Output the (X, Y) coordinate of the center of the cell containing the given text.  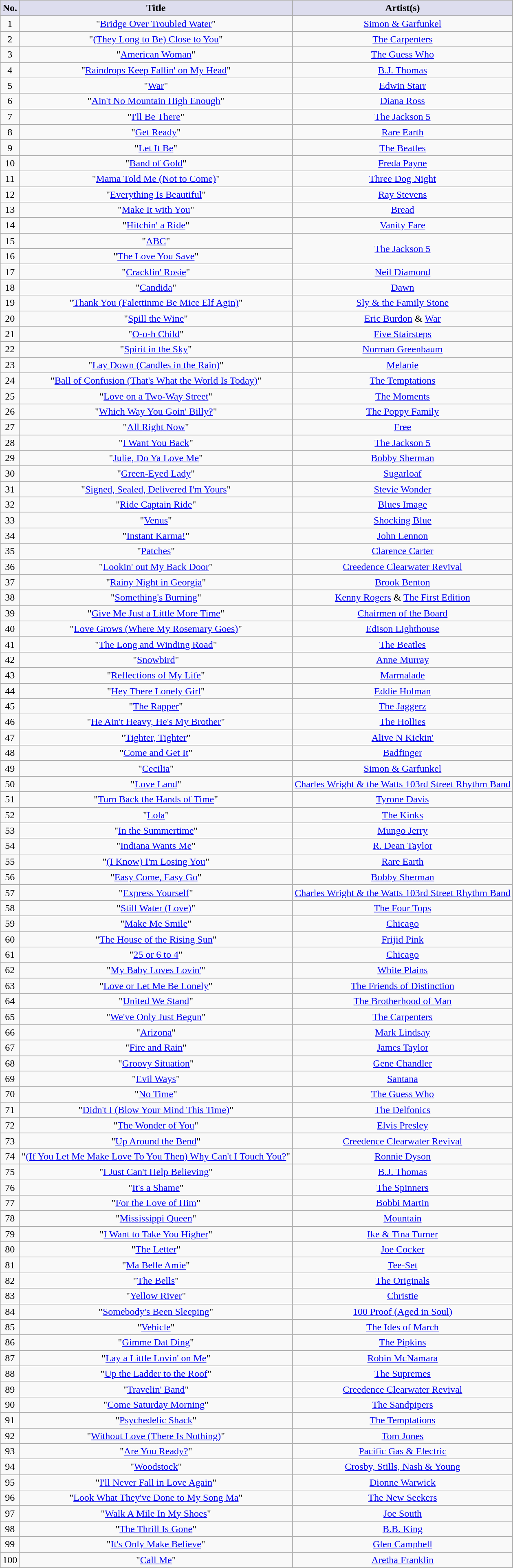
88 (10, 1374)
"Lookin' out My Back Door" (156, 567)
"The Long and Winding Road" (156, 644)
48 (10, 753)
Norman Greenbaum (403, 349)
"Hey There Lonely Girl" (156, 691)
"War" (156, 86)
86 (10, 1343)
"The Wonder of You" (156, 1125)
Shocking Blue (403, 520)
Sugarloaf (403, 474)
Brook Benton (403, 582)
"Vehicle" (156, 1327)
8 (10, 132)
18 (10, 287)
"My Baby Loves Lovin'" (156, 970)
"Rainy Night in Georgia" (156, 582)
Blues Image (403, 505)
44 (10, 691)
39 (10, 613)
"The House of the Rising Sun" (156, 939)
33 (10, 520)
12 (10, 194)
97 (10, 1513)
"Tighter, Tighter" (156, 738)
74 (10, 1156)
"I'll Never Fall in Love Again" (156, 1482)
Mountain (403, 1219)
"Ride Captain Ride" (156, 505)
White Plains (403, 970)
"Mississippi Queen" (156, 1219)
32 (10, 505)
94 (10, 1467)
Edwin Starr (403, 86)
25 (10, 396)
52 (10, 815)
81 (10, 1265)
"Spill the Wine" (156, 318)
"The Letter" (156, 1250)
"Thank You (Falettinme Be Mice Elf Agin)" (156, 303)
Tyrone Davis (403, 799)
The New Seekers (403, 1498)
29 (10, 458)
"United We Stand" (156, 1001)
"Something's Burning" (156, 598)
"Which Way You Goin' Billy?" (156, 411)
The Jaggerz (403, 707)
"Candida" (156, 287)
100 (10, 1560)
"Love or Let Me Be Lonely" (156, 986)
No. (10, 8)
10 (10, 163)
23 (10, 365)
"Call Me" (156, 1560)
"All Right Now" (156, 427)
Sly & the Family Stone (403, 303)
Aretha Franklin (403, 1560)
62 (10, 970)
14 (10, 225)
54 (10, 846)
"Spirit in the Sky" (156, 349)
Ike & Tina Turner (403, 1234)
26 (10, 411)
73 (10, 1141)
"The Rapper" (156, 707)
76 (10, 1188)
"The Bells" (156, 1281)
The Friends of Distinction (403, 986)
70 (10, 1094)
Gene Chandler (403, 1063)
"Patches" (156, 551)
"Cecilia" (156, 769)
Eric Burdon & War (403, 318)
11 (10, 179)
The Four Tops (403, 908)
"He Ain't Heavy, He's My Brother" (156, 722)
"(I Know) I'm Losing You" (156, 861)
"Mama Told Me (Not to Come)" (156, 179)
Ronnie Dyson (403, 1156)
68 (10, 1063)
Marmalade (403, 675)
Kenny Rogers & The First Edition (403, 598)
21 (10, 334)
"I Want to Take You Higher" (156, 1234)
51 (10, 799)
The Poppy Family (403, 411)
"Lola" (156, 815)
Title (156, 8)
Ray Stevens (403, 194)
Anne Murray (403, 660)
Joe Cocker (403, 1250)
Alive N Kickin' (403, 738)
"Hitchin' a Ride" (156, 225)
63 (10, 986)
58 (10, 908)
"Instant Karma!" (156, 536)
49 (10, 769)
The Sandpipers (403, 1405)
Edison Lighthouse (403, 629)
Five Stairsteps (403, 334)
"Travelin' Band" (156, 1389)
"Fire and Rain" (156, 1048)
"Up Around the Bend" (156, 1141)
82 (10, 1281)
"Get Ready" (156, 132)
"(They Long to Be) Close to You" (156, 39)
The Delfonics (403, 1110)
24 (10, 380)
Mark Lindsay (403, 1032)
31 (10, 489)
"Make Me Smile" (156, 923)
"In the Summertime" (156, 830)
"Bridge Over Troubled Water" (156, 24)
59 (10, 923)
36 (10, 567)
Christie (403, 1296)
Dawn (403, 287)
"Come Saturday Morning" (156, 1405)
"Love on a Two-Way Street" (156, 396)
"It's a Shame" (156, 1188)
75 (10, 1172)
"For the Love of Him" (156, 1203)
John Lennon (403, 536)
89 (10, 1389)
95 (10, 1482)
57 (10, 892)
72 (10, 1125)
Badfinger (403, 753)
2 (10, 39)
60 (10, 939)
Crosby, Stills, Nash & Young (403, 1467)
R. Dean Taylor (403, 846)
Eddie Holman (403, 691)
Diana Ross (403, 101)
Robin McNamara (403, 1358)
"I Just Can't Help Believing" (156, 1172)
17 (10, 272)
"ABC" (156, 241)
"Arizona" (156, 1032)
61 (10, 955)
The Hollies (403, 722)
79 (10, 1234)
"American Woman" (156, 55)
Melanie (403, 365)
"Venus" (156, 520)
"25 or 6 to 4" (156, 955)
"Make It with You" (156, 210)
47 (10, 738)
Mungo Jerry (403, 830)
67 (10, 1048)
Bread (403, 210)
"Everything Is Beautiful" (156, 194)
98 (10, 1529)
The Originals (403, 1281)
"Without Love (There Is Nothing)" (156, 1435)
85 (10, 1327)
4 (10, 70)
Dionne Warwick (403, 1482)
91 (10, 1420)
66 (10, 1032)
Glen Campbell (403, 1544)
30 (10, 474)
"Groovy Situation" (156, 1063)
"Walk A Mile In My Shoes" (156, 1513)
"Somebody's Been Sleeping" (156, 1312)
Clarence Carter (403, 551)
"Band of Gold" (156, 163)
"Woodstock" (156, 1467)
46 (10, 722)
The Supremes (403, 1374)
Freda Payne (403, 163)
"Green-Eyed Lady" (156, 474)
41 (10, 644)
20 (10, 318)
19 (10, 303)
The Ides of March (403, 1327)
7 (10, 117)
Tee-Set (403, 1265)
Elvis Presley (403, 1125)
65 (10, 1017)
Santana (403, 1079)
The Brotherhood of Man (403, 1001)
34 (10, 536)
"Come and Get It" (156, 753)
90 (10, 1405)
James Taylor (403, 1048)
"No Time" (156, 1094)
"Ma Belle Amie" (156, 1265)
"The Thrill Is Gone" (156, 1529)
84 (10, 1312)
1 (10, 24)
27 (10, 427)
Tom Jones (403, 1435)
"Turn Back the Hands of Time" (156, 799)
"Reflections of My Life" (156, 675)
"I'll Be There" (156, 117)
80 (10, 1250)
40 (10, 629)
Pacific Gas & Electric (403, 1451)
6 (10, 101)
"We've Only Just Begun" (156, 1017)
Vanity Fare (403, 225)
"Ball of Confusion (That's What the World Is Today)" (156, 380)
96 (10, 1498)
"I Want You Back" (156, 442)
83 (10, 1296)
35 (10, 551)
5 (10, 86)
"Express Yourself" (156, 892)
13 (10, 210)
38 (10, 598)
Chairmen of the Board (403, 613)
"Raindrops Keep Fallin' on My Head" (156, 70)
"Up the Ladder to the Roof" (156, 1374)
"Julie, Do Ya Love Me" (156, 458)
55 (10, 861)
77 (10, 1203)
22 (10, 349)
Bobbi Martin (403, 1203)
"Cracklin' Rosie" (156, 272)
"It's Only Make Believe" (156, 1544)
The Moments (403, 396)
"Didn't I (Blow Your Mind This Time)" (156, 1110)
"Psychedelic Shack" (156, 1420)
45 (10, 707)
93 (10, 1451)
100 Proof (Aged in Soul) (403, 1312)
64 (10, 1001)
"Still Water (Love)" (156, 908)
71 (10, 1110)
50 (10, 784)
99 (10, 1544)
"(If You Let Me Make Love To You Then) Why Can't I Touch You?" (156, 1156)
"Lay a Little Lovin' on Me" (156, 1358)
Artist(s) (403, 8)
56 (10, 877)
"Let It Be" (156, 148)
37 (10, 582)
B.B. King (403, 1529)
9 (10, 148)
Stevie Wonder (403, 489)
Neil Diamond (403, 272)
Free (403, 427)
42 (10, 660)
The Kinks (403, 815)
"Signed, Sealed, Delivered I'm Yours" (156, 489)
Joe South (403, 1513)
"Are You Ready?" (156, 1451)
"Love Grows (Where My Rosemary Goes)" (156, 629)
"Yellow River" (156, 1296)
15 (10, 241)
"Love Land" (156, 784)
The Spinners (403, 1188)
3 (10, 55)
43 (10, 675)
Frijid Pink (403, 939)
"Give Me Just a Little More Time" (156, 613)
"Look What They've Done to My Song Ma" (156, 1498)
"O-o-h Child" (156, 334)
The Pipkins (403, 1343)
78 (10, 1219)
16 (10, 256)
"Indiana Wants Me" (156, 846)
"Gimme Dat Ding" (156, 1343)
"Easy Come, Easy Go" (156, 877)
"Snowbird" (156, 660)
Three Dog Night (403, 179)
"The Love You Save" (156, 256)
53 (10, 830)
"Ain't No Mountain High Enough" (156, 101)
"Evil Ways" (156, 1079)
87 (10, 1358)
92 (10, 1435)
28 (10, 442)
"Lay Down (Candles in the Rain)" (156, 365)
69 (10, 1079)
